Return the (X, Y) coordinate for the center point of the cell that contains the specified text.  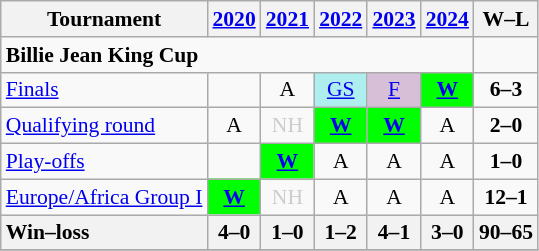
1–2 (340, 233)
2020 (234, 19)
Tournament (104, 19)
6–3 (506, 90)
2022 (340, 19)
4–0 (234, 233)
GS (340, 90)
3–0 (448, 233)
Play-offs (104, 162)
Win–loss (104, 233)
2023 (394, 19)
4–1 (394, 233)
90–65 (506, 233)
Billie Jean King Cup (238, 55)
W–L (506, 19)
2–0 (506, 126)
F (394, 90)
Finals (104, 90)
Europe/Africa Group I (104, 197)
Qualifying round (104, 126)
2024 (448, 19)
12–1 (506, 197)
2021 (288, 19)
